Return the [X, Y] coordinate for the center point of the cell that contains the specified text.  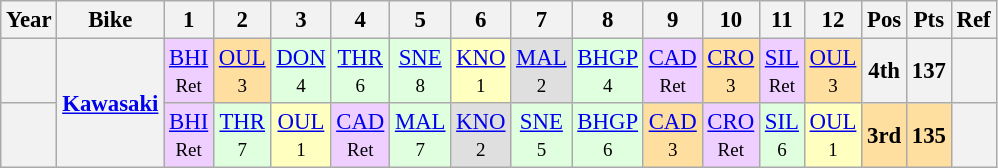
MAL2 [542, 72]
THR6 [360, 72]
CRORet [730, 136]
SIL6 [782, 136]
DON4 [301, 72]
3rd [884, 136]
Year [29, 20]
135 [928, 136]
BHGP6 [608, 136]
10 [730, 20]
CAD3 [672, 136]
BHGP4 [608, 72]
KNO2 [481, 136]
KNO1 [481, 72]
MAL7 [420, 136]
2 [242, 20]
THR7 [242, 136]
8 [608, 20]
1 [189, 20]
6 [481, 20]
Pos [884, 20]
Bike [110, 20]
3 [301, 20]
Pts [928, 20]
Ref [974, 20]
12 [832, 20]
SILRet [782, 72]
5 [420, 20]
7 [542, 20]
BHIRet [189, 136]
137 [928, 72]
Kawasaki [110, 104]
9 [672, 20]
4 [360, 20]
SNE8 [420, 72]
SNE5 [542, 136]
CRO3 [730, 72]
11 [782, 20]
4th [884, 72]
BHI Ret [189, 72]
